Scan for the cell matching the given text and deliver its [x, y] coordinate at center. 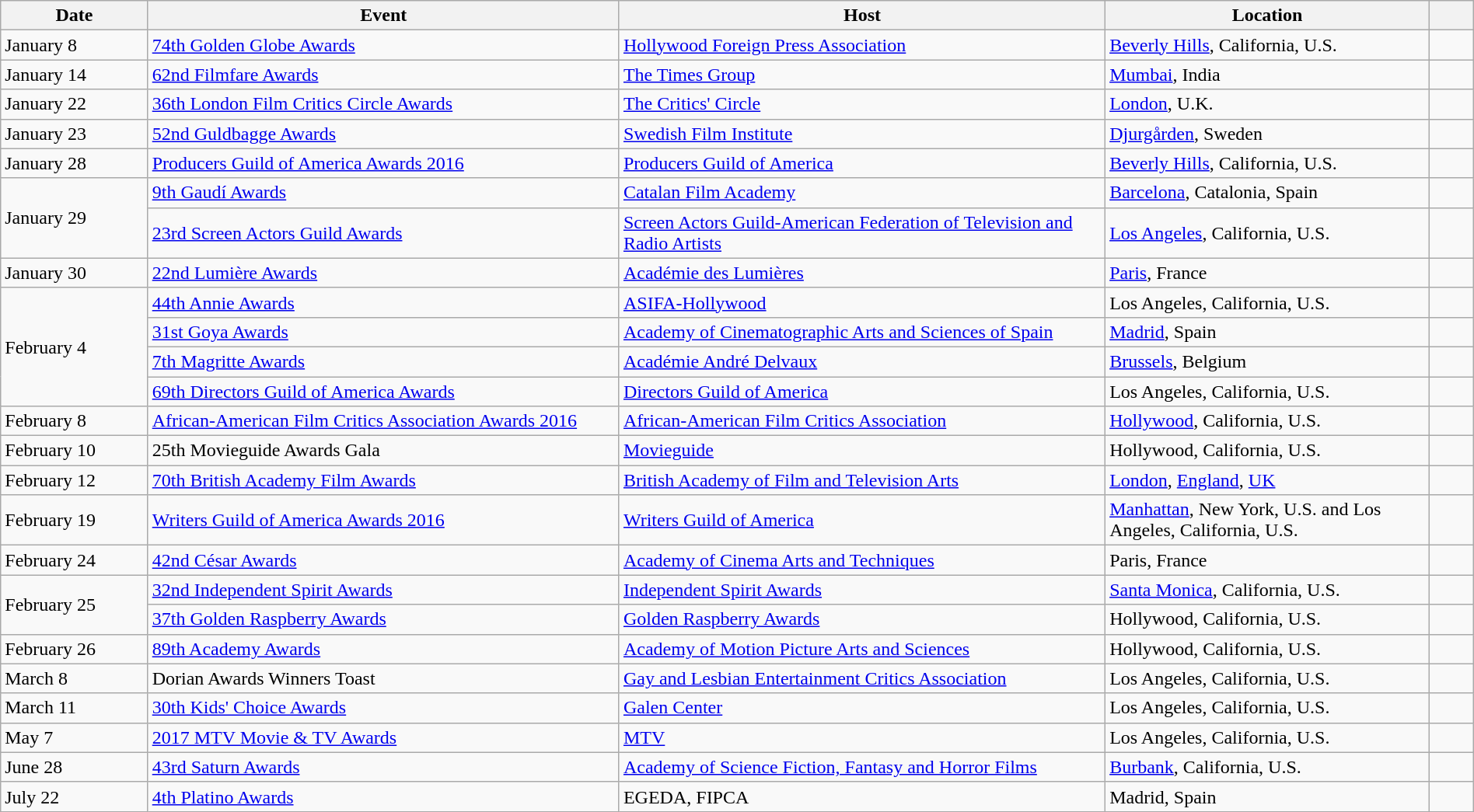
Movieguide [861, 451]
Académie des Lumières [861, 273]
Producers Guild of America [861, 163]
2017 MTV Movie & TV Awards [383, 737]
February 12 [75, 480]
British Academy of Film and Television Arts [861, 480]
January 14 [75, 75]
89th Academy Awards [383, 649]
31st Goya Awards [383, 332]
African-American Film Critics Association Awards 2016 [383, 421]
Hollywood Foreign Press Association [861, 45]
70th British Academy Film Awards [383, 480]
Date [75, 16]
The Times Group [861, 75]
52nd Guldbagge Awards [383, 134]
74th Golden Globe Awards [383, 45]
7th Magritte Awards [383, 361]
37th Golden Raspberry Awards [383, 619]
January 29 [75, 218]
January 28 [75, 163]
Writers Guild of America [861, 521]
The Critics' Circle [861, 104]
Academy of Cinematographic Arts and Sciences of Spain [861, 332]
London, U.K. [1267, 104]
Swedish Film Institute [861, 134]
African-American Film Critics Association [861, 421]
February 10 [75, 451]
Screen Actors Guild-American Federation of Television and Radio Artists [861, 233]
23rd Screen Actors Guild Awards [383, 233]
43rd Saturn Awards [383, 767]
June 28 [75, 767]
Academy of Cinema Arts and Techniques [861, 560]
Barcelona, Catalonia, Spain [1267, 193]
London, England, UK [1267, 480]
Gay and Lesbian Entertainment Critics Association [861, 678]
Djurgården, Sweden [1267, 134]
Independent Spirit Awards [861, 590]
March 11 [75, 708]
February 24 [75, 560]
ASIFA-Hollywood [861, 302]
Host [861, 16]
February 8 [75, 421]
January 8 [75, 45]
62nd Filmfare Awards [383, 75]
Golden Raspberry Awards [861, 619]
EGEDA, FIPCA [861, 796]
Catalan Film Academy [861, 193]
Academy of Motion Picture Arts and Sciences [861, 649]
Mumbai, India [1267, 75]
42nd César Awards [383, 560]
February 26 [75, 649]
January 30 [75, 273]
9th Gaudí Awards [383, 193]
Manhattan, New York, U.S. and Los Angeles, California, U.S. [1267, 521]
February 4 [75, 347]
36th London Film Critics Circle Awards [383, 104]
44th Annie Awards [383, 302]
May 7 [75, 737]
Location [1267, 16]
Academy of Science Fiction, Fantasy and Horror Films [861, 767]
Producers Guild of America Awards 2016 [383, 163]
Directors Guild of America [861, 391]
Burbank, California, U.S. [1267, 767]
January 23 [75, 134]
30th Kids' Choice Awards [383, 708]
22nd Lumière Awards [383, 273]
Dorian Awards Winners Toast [383, 678]
January 22 [75, 104]
July 22 [75, 796]
4th Platino Awards [383, 796]
February 25 [75, 605]
Event [383, 16]
69th Directors Guild of America Awards [383, 391]
Santa Monica, California, U.S. [1267, 590]
March 8 [75, 678]
Brussels, Belgium [1267, 361]
32nd Independent Spirit Awards [383, 590]
MTV [861, 737]
Writers Guild of America Awards 2016 [383, 521]
Académie André Delvaux [861, 361]
February 19 [75, 521]
Galen Center [861, 708]
25th Movieguide Awards Gala [383, 451]
